Extract the [x, y] coordinate from the center of the cell holding the provided text.  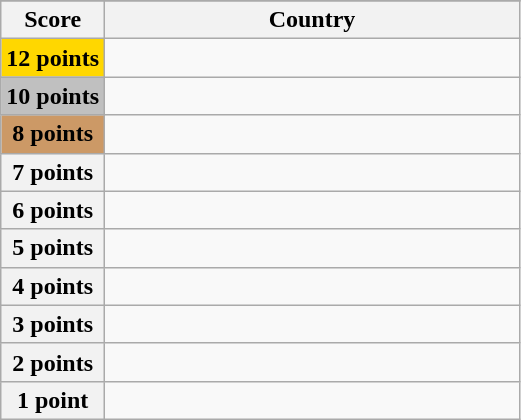
7 points [53, 172]
10 points [53, 96]
Country [312, 20]
3 points [53, 324]
1 point [53, 400]
5 points [53, 248]
6 points [53, 210]
2 points [53, 362]
4 points [53, 286]
Score [53, 20]
12 points [53, 58]
8 points [53, 134]
